Return (x, y) of the center of cell containing provided text 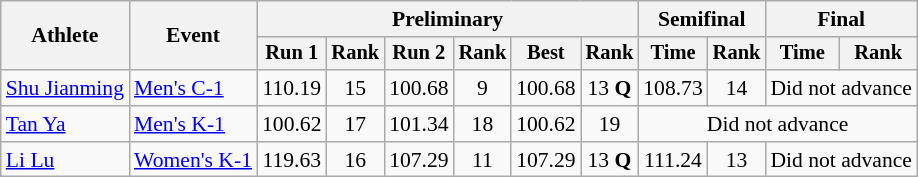
13 Q (610, 88)
Best (546, 54)
Men's K-1 (193, 124)
Tan Ya (65, 124)
14 (737, 88)
Final (841, 19)
Run 1 (292, 54)
15 (356, 88)
Athlete (65, 36)
Semifinal (702, 19)
18 (483, 124)
Preliminary (448, 19)
101.34 (418, 124)
Event (193, 36)
Men's C-1 (193, 88)
Run 2 (418, 54)
19 (610, 124)
108.73 (672, 88)
110.19 (292, 88)
Shu Jianming (65, 88)
9 (483, 88)
17 (356, 124)
